Pinpoint the cell where the given text exists, returning its (X, Y) midpoint coordinate. 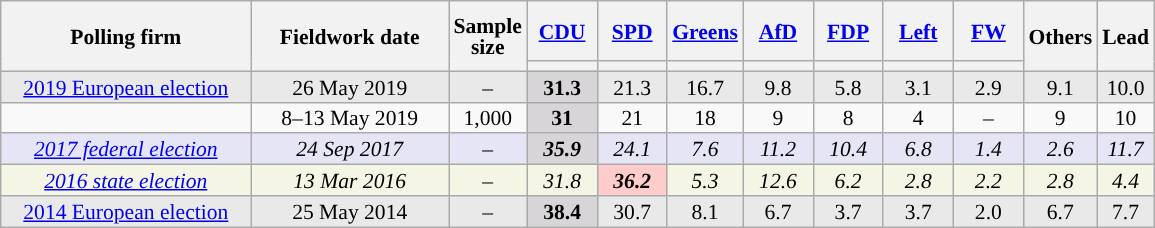
10.0 (1126, 86)
10.4 (848, 150)
3.1 (918, 86)
2.9 (988, 86)
1,000 (487, 118)
11.2 (778, 150)
AfD (778, 31)
31.8 (562, 180)
FW (988, 31)
7.6 (705, 150)
Samplesize (487, 36)
4.4 (1126, 180)
Polling firm (126, 36)
13 Mar 2016 (350, 180)
Greens (705, 31)
2019 European election (126, 86)
16.7 (705, 86)
21 (632, 118)
Fieldwork date (350, 36)
2017 federal election (126, 150)
21.3 (632, 86)
8–13 May 2019 (350, 118)
31.3 (562, 86)
10 (1126, 118)
2.2 (988, 180)
4 (918, 118)
6.8 (918, 150)
25 May 2014 (350, 212)
7.7 (1126, 212)
Lead (1126, 36)
18 (705, 118)
31 (562, 118)
38.4 (562, 212)
35.9 (562, 150)
5.3 (705, 180)
8.1 (705, 212)
Left (918, 31)
6.2 (848, 180)
26 May 2019 (350, 86)
SPD (632, 31)
36.2 (632, 180)
30.7 (632, 212)
Others (1060, 36)
2.0 (988, 212)
8 (848, 118)
2.6 (1060, 150)
FDP (848, 31)
9.8 (778, 86)
11.7 (1126, 150)
9.1 (1060, 86)
12.6 (778, 180)
1.4 (988, 150)
24.1 (632, 150)
24 Sep 2017 (350, 150)
2014 European election (126, 212)
2016 state election (126, 180)
CDU (562, 31)
5.8 (848, 86)
